Determine the (X, Y) coordinate at the center of the cell enclosing the given text.  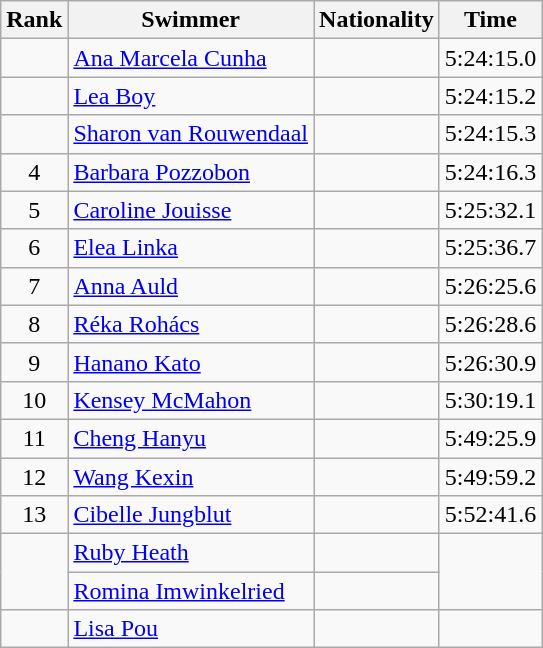
10 (34, 400)
Cheng Hanyu (191, 438)
5:24:15.2 (490, 96)
5:26:25.6 (490, 286)
5:26:30.9 (490, 362)
5 (34, 210)
Swimmer (191, 20)
5:26:28.6 (490, 324)
8 (34, 324)
5:25:36.7 (490, 248)
Rank (34, 20)
5:30:19.1 (490, 400)
12 (34, 477)
5:24:15.3 (490, 134)
5:25:32.1 (490, 210)
11 (34, 438)
9 (34, 362)
Réka Rohács (191, 324)
Elea Linka (191, 248)
5:24:16.3 (490, 172)
Kensey McMahon (191, 400)
Hanano Kato (191, 362)
5:52:41.6 (490, 515)
4 (34, 172)
Wang Kexin (191, 477)
6 (34, 248)
Cibelle Jungblut (191, 515)
Romina Imwinkelried (191, 591)
Nationality (377, 20)
Sharon van Rouwendaal (191, 134)
13 (34, 515)
Ana Marcela Cunha (191, 58)
5:49:25.9 (490, 438)
Lisa Pou (191, 629)
5:49:59.2 (490, 477)
Lea Boy (191, 96)
Time (490, 20)
Ruby Heath (191, 553)
Caroline Jouisse (191, 210)
7 (34, 286)
Barbara Pozzobon (191, 172)
Anna Auld (191, 286)
5:24:15.0 (490, 58)
